Determine the [x, y] coordinate at the center of the cell enclosing the given text.  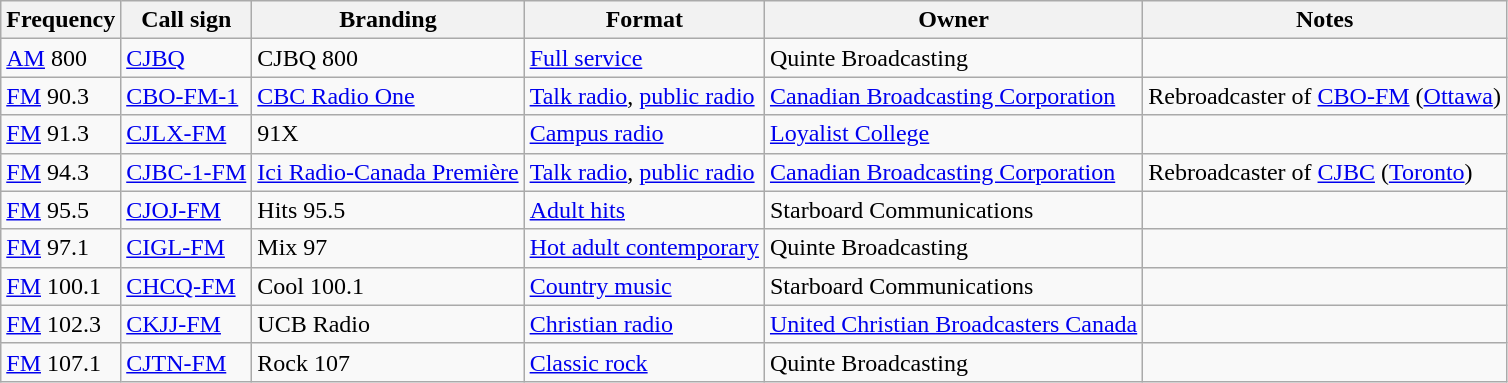
UCB Radio [388, 324]
CJBQ 800 [388, 58]
CBO-FM-1 [186, 96]
FM 91.3 [61, 134]
CIGL-FM [186, 248]
CJTN-FM [186, 362]
CJLX-FM [186, 134]
FM 97.1 [61, 248]
FM 94.3 [61, 172]
Hits 95.5 [388, 210]
FM 90.3 [61, 96]
Country music [644, 286]
Ici Radio-Canada Première [388, 172]
Classic rock [644, 362]
FM 95.5 [61, 210]
Format [644, 20]
Adult hits [644, 210]
Mix 97 [388, 248]
Notes [1325, 20]
FM 107.1 [61, 362]
Hot adult contemporary [644, 248]
Christian radio [644, 324]
CHCQ-FM [186, 286]
FM 100.1 [61, 286]
91X [388, 134]
United Christian Broadcasters Canada [953, 324]
Full service [644, 58]
Branding [388, 20]
FM 102.3 [61, 324]
Rock 107 [388, 362]
Campus radio [644, 134]
Call sign [186, 20]
CBC Radio One [388, 96]
Loyalist College [953, 134]
CJBQ [186, 58]
CJBC-1-FM [186, 172]
Owner [953, 20]
Rebroadcaster of CJBC (Toronto) [1325, 172]
Rebroadcaster of CBO-FM (Ottawa) [1325, 96]
AM 800 [61, 58]
Frequency [61, 20]
CJOJ-FM [186, 210]
CKJJ-FM [186, 324]
Cool 100.1 [388, 286]
